Detect which cell encompasses the target text, then output its [X, Y] center coordinate. 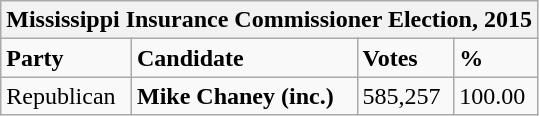
Mississippi Insurance Commissioner Election, 2015 [270, 20]
100.00 [496, 96]
Candidate [244, 58]
585,257 [406, 96]
% [496, 58]
Party [66, 58]
Republican [66, 96]
Votes [406, 58]
Mike Chaney (inc.) [244, 96]
